From the cell containing the given text, extract its center point as (X, Y) coordinate. 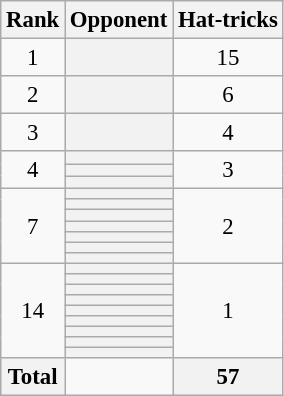
14 (33, 310)
Hat-tricks (228, 20)
Rank (33, 20)
15 (228, 58)
6 (228, 95)
Total (33, 377)
7 (33, 226)
Opponent (119, 20)
57 (228, 377)
